Search for the cell housing the specified text and yield its (x, y) center coordinate. 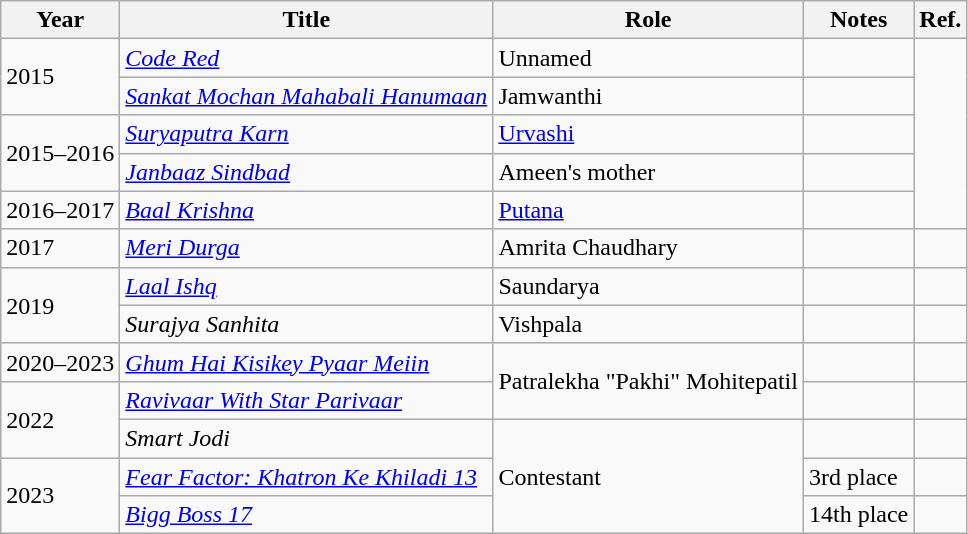
Sankat Mochan Mahabali Hanumaan (306, 96)
Title (306, 20)
Janbaaz Sindbad (306, 172)
Vishpala (648, 324)
Ravivaar With Star Parivaar (306, 400)
2019 (60, 305)
2020–2023 (60, 362)
Bigg Boss 17 (306, 515)
2016–2017 (60, 210)
Jamwanthi (648, 96)
2015 (60, 77)
Amrita Chaudhary (648, 248)
Unnamed (648, 58)
Fear Factor: Khatron Ke Khiladi 13 (306, 477)
Laal Ishq (306, 286)
2023 (60, 496)
2017 (60, 248)
Year (60, 20)
Meri Durga (306, 248)
2015–2016 (60, 153)
Contestant (648, 476)
Putana (648, 210)
Suryaputra Karn (306, 134)
Patralekha "Pakhi" Mohitepatil (648, 381)
Ghum Hai Kisikey Pyaar Meiin (306, 362)
Urvashi (648, 134)
Code Red (306, 58)
Surajya Sanhita (306, 324)
2022 (60, 419)
Baal Krishna (306, 210)
Ref. (940, 20)
14th place (858, 515)
3rd place (858, 477)
Ameen's mother (648, 172)
Notes (858, 20)
Smart Jodi (306, 438)
Saundarya (648, 286)
Role (648, 20)
